From the cell containing the given text, extract its center point as [x, y] coordinate. 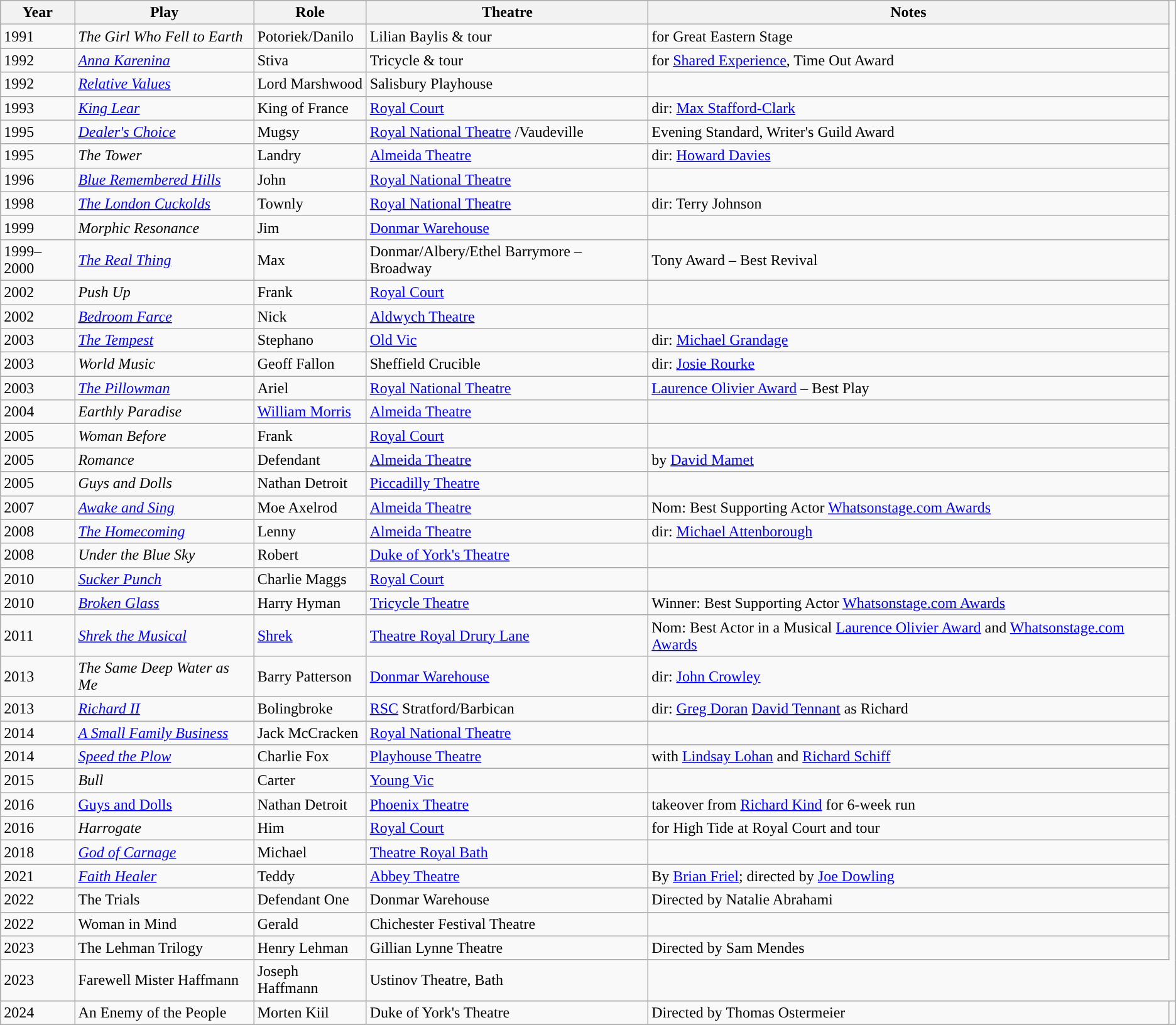
God of Carnage [165, 852]
Carter [310, 781]
The Lehman Trilogy [165, 948]
Notes [908, 13]
Farewell Mister Haffmann [165, 980]
Push Up [165, 292]
1999 [38, 227]
William Morris [310, 412]
Piccadilly Theatre [508, 484]
Gillian Lynne Theatre [508, 948]
Nick [310, 316]
The Girl Who Fell to Earth [165, 36]
Harrogate [165, 828]
Lord Marshwood [310, 84]
Abbey Theatre [508, 876]
Max [310, 260]
Jim [310, 227]
Laurence Olivier Award – Best Play [908, 388]
Jack McCracken [310, 733]
Henry Lehman [310, 948]
Geoff Fallon [310, 364]
Royal National Theatre /Vaudeville [508, 132]
A Small Family Business [165, 733]
Potoriek/Danilo [310, 36]
King Lear [165, 108]
The Tower [165, 156]
Richard II [165, 708]
Stephano [310, 340]
Directed by Natalie Abrahami [908, 900]
Shrek [310, 636]
Chichester Festival Theatre [508, 924]
1999–2000 [38, 260]
Stiva [310, 60]
Faith Healer [165, 876]
Michael [310, 852]
Him [310, 828]
Under the Blue Sky [165, 555]
for Shared Experience, Time Out Award [908, 60]
Speed the Plow [165, 757]
Theatre Royal Drury Lane [508, 636]
Bedroom Farce [165, 316]
Ustinov Theatre, Bath [508, 980]
Play [165, 13]
Lenny [310, 531]
Blue Remembered Hills [165, 180]
Tricycle & tour [508, 60]
The London Cuckolds [165, 203]
Anna Karenina [165, 60]
Woman in Mind [165, 924]
The Homecoming [165, 531]
Relative Values [165, 84]
Earthly Paradise [165, 412]
Old Vic [508, 340]
Phoenix Theatre [508, 805]
2004 [38, 412]
Bull [165, 781]
1991 [38, 36]
dir: Josie Rourke [908, 364]
dir: John Crowley [908, 676]
Shrek the Musical [165, 636]
World Music [165, 364]
Broken Glass [165, 603]
Defendant One [310, 900]
Defendant [310, 460]
Morphic Resonance [165, 227]
By Brian Friel; directed by Joe Dowling [908, 876]
Morten Kiil [310, 1012]
dir: Michael Attenborough [908, 531]
Tricycle Theatre [508, 603]
Charlie Maggs [310, 579]
1998 [38, 203]
Theatre [508, 13]
Moe Axelrod [310, 507]
Directed by Sam Mendes [908, 948]
John [310, 180]
Lilian Baylis & tour [508, 36]
for High Tide at Royal Court and tour [908, 828]
Sucker Punch [165, 579]
Dealer's Choice [165, 132]
Romance [165, 460]
Young Vic [508, 781]
Charlie Fox [310, 757]
Bolingbroke [310, 708]
Theatre Royal Bath [508, 852]
Salisbury Playhouse [508, 84]
2011 [38, 636]
dir: Max Stafford-Clark [908, 108]
with Lindsay Lohan and Richard Schiff [908, 757]
Year [38, 13]
dir: Michael Grandage [908, 340]
Townly [310, 203]
Sheffield Crucible [508, 364]
2021 [38, 876]
Awake and Sing [165, 507]
RSC Stratford/Barbican [508, 708]
Playhouse Theatre [508, 757]
King of France [310, 108]
Woman Before [165, 436]
Tony Award – Best Revival [908, 260]
The Tempest [165, 340]
Mugsy [310, 132]
Directed by Thomas Ostermeier [908, 1012]
by David Mamet [908, 460]
2007 [38, 507]
Nom: Best Actor in a Musical Laurence Olivier Award and Whatsonstage.com Awards [908, 636]
1993 [38, 108]
The Trials [165, 900]
Winner: Best Supporting Actor Whatsonstage.com Awards [908, 603]
The Real Thing [165, 260]
Joseph Haffmann [310, 980]
Nom: Best Supporting Actor Whatsonstage.com Awards [908, 507]
Harry Hyman [310, 603]
The Pillowman [165, 388]
Aldwych Theatre [508, 316]
dir: Greg Doran David Tennant as Richard [908, 708]
dir: Howard Davies [908, 156]
Landry [310, 156]
Gerald [310, 924]
An Enemy of the People [165, 1012]
The Same Deep Water as Me [165, 676]
Donmar/Albery/Ethel Barrymore – Broadway [508, 260]
2018 [38, 852]
dir: Terry Johnson [908, 203]
Barry Patterson [310, 676]
Robert [310, 555]
Evening Standard, Writer's Guild Award [908, 132]
Role [310, 13]
2024 [38, 1012]
1996 [38, 180]
takeover from Richard Kind for 6-week run [908, 805]
Teddy [310, 876]
for Great Eastern Stage [908, 36]
Ariel [310, 388]
2015 [38, 781]
